Detect which cell encompasses the target text, then output its (X, Y) center coordinate. 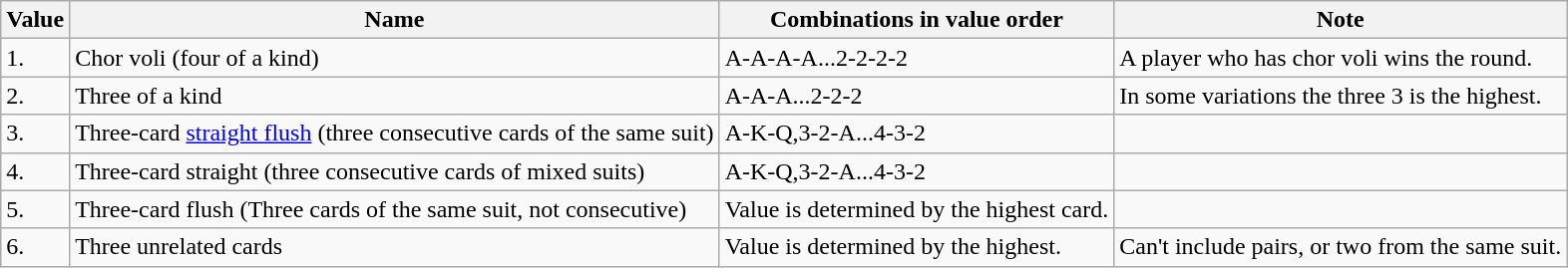
Three unrelated cards (395, 247)
Can't include pairs, or two from the same suit. (1341, 247)
In some variations the three 3 is the highest. (1341, 96)
A-A-A-A...2-2-2-2 (917, 58)
Value (36, 20)
Three-card straight flush (three consecutive cards of the same suit) (395, 134)
A-A-A...2-2-2 (917, 96)
5. (36, 209)
Three-card straight (three consecutive cards of mixed suits) (395, 171)
Name (395, 20)
Chor voli (four of a kind) (395, 58)
Note (1341, 20)
A player who has chor voli wins the round. (1341, 58)
Three of a kind (395, 96)
3. (36, 134)
4. (36, 171)
2. (36, 96)
6. (36, 247)
Three-card flush (Three cards of the same suit, not consecutive) (395, 209)
Value is determined by the highest. (917, 247)
1. (36, 58)
Value is determined by the highest card. (917, 209)
Combinations in value order (917, 20)
